Detect which cell encompasses the target text, then output its [X, Y] center coordinate. 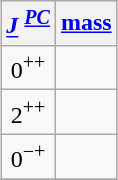
mass [86, 24]
0−+ [28, 156]
0++ [28, 68]
J PC [28, 24]
2++ [28, 112]
